Find where the given text appears and provide that cell's center as [x, y] coordinate. 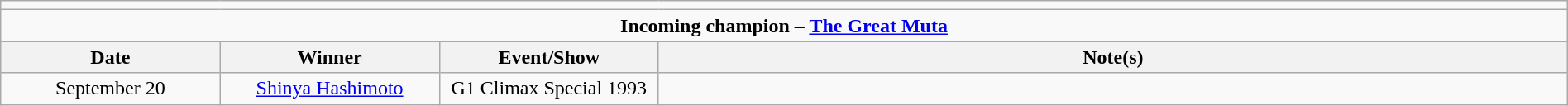
Date [111, 57]
G1 Climax Special 1993 [549, 89]
September 20 [111, 89]
Winner [329, 57]
Incoming champion – The Great Muta [784, 26]
Note(s) [1113, 57]
Shinya Hashimoto [329, 89]
Event/Show [549, 57]
